From the cell containing the given text, extract its center point as [X, Y] coordinate. 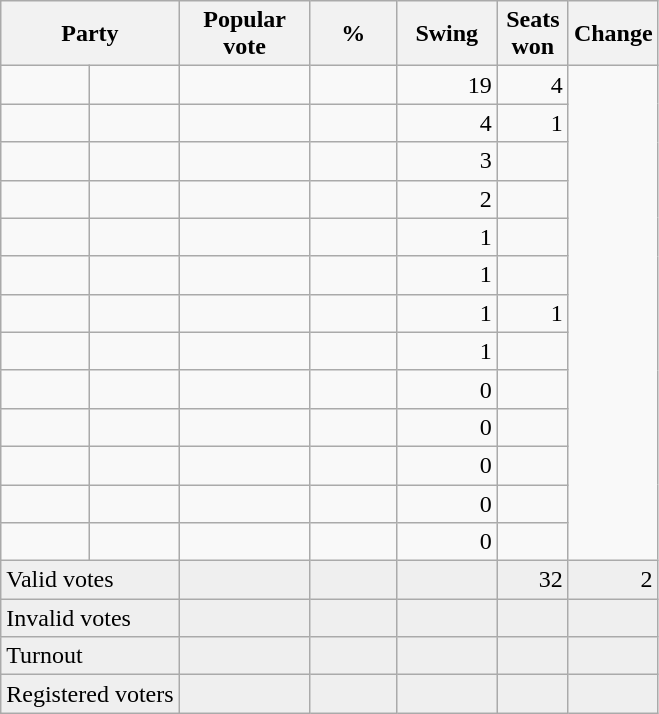
Registered voters [90, 694]
Popular vote [244, 34]
Swing [446, 34]
32 [532, 580]
Invalid votes [90, 618]
Turnout [90, 656]
Party [90, 34]
% [353, 34]
Change [613, 34]
3 [446, 161]
Valid votes [90, 580]
Seatswon [532, 34]
19 [446, 85]
